For the text-containing cell, return its midpoint in (X, Y) coordinate format. 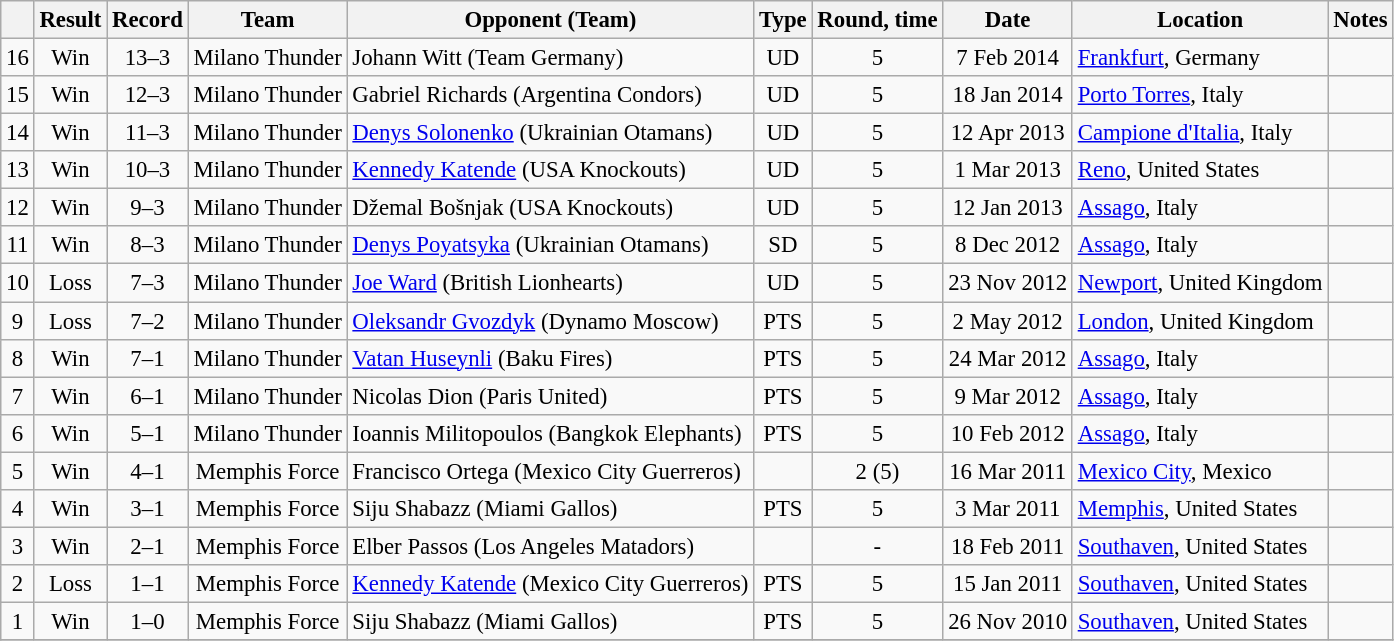
7–2 (148, 321)
15 (18, 95)
3 (18, 546)
Ioannis Militopoulos (Bangkok Elephants) (550, 433)
Location (1200, 20)
Round, time (878, 20)
15 Jan 2011 (1008, 584)
7 (18, 396)
7–3 (148, 283)
Memphis, United States (1200, 509)
16 Mar 2011 (1008, 471)
8–3 (148, 245)
1–0 (148, 621)
Type (783, 20)
3–1 (148, 509)
Mexico City, Mexico (1200, 471)
26 Nov 2010 (1008, 621)
Notes (1360, 20)
8 Dec 2012 (1008, 245)
Frankfurt, Germany (1200, 58)
10 (18, 283)
Opponent (Team) (550, 20)
Kennedy Katende (Mexico City Guerreros) (550, 584)
Result (70, 20)
1 Mar 2013 (1008, 170)
Newport, United Kingdom (1200, 283)
12 Jan 2013 (1008, 208)
11 (18, 245)
Campione d'Italia, Italy (1200, 133)
14 (18, 133)
8 (18, 358)
London, United Kingdom (1200, 321)
9 (18, 321)
13–3 (148, 58)
9 Mar 2012 (1008, 396)
Record (148, 20)
18 Feb 2011 (1008, 546)
2 May 2012 (1008, 321)
Vatan Huseynli (Baku Fires) (550, 358)
Johann Witt (Team Germany) (550, 58)
6 (18, 433)
12–3 (148, 95)
Džemal Bošnjak (USA Knockouts) (550, 208)
10 Feb 2012 (1008, 433)
7 Feb 2014 (1008, 58)
Oleksandr Gvozdyk (Dynamo Moscow) (550, 321)
18 Jan 2014 (1008, 95)
16 (18, 58)
12 Apr 2013 (1008, 133)
- (878, 546)
Porto Torres, Italy (1200, 95)
12 (18, 208)
Gabriel Richards (Argentina Condors) (550, 95)
5–1 (148, 433)
6–1 (148, 396)
10–3 (148, 170)
Denys Solonenko (Ukrainian Otamans) (550, 133)
Reno, United States (1200, 170)
9–3 (148, 208)
7–1 (148, 358)
2–1 (148, 546)
Joe Ward (British Lionhearts) (550, 283)
Kennedy Katende (USA Knockouts) (550, 170)
Elber Passos (Los Angeles Matadors) (550, 546)
24 Mar 2012 (1008, 358)
Francisco Ortega (Mexico City Guerreros) (550, 471)
11–3 (148, 133)
1–1 (148, 584)
SD (783, 245)
23 Nov 2012 (1008, 283)
2 (5) (878, 471)
2 (18, 584)
13 (18, 170)
1 (18, 621)
Team (268, 20)
Denys Poyatsyka (Ukrainian Otamans) (550, 245)
4–1 (148, 471)
Nicolas Dion (Paris United) (550, 396)
3 Mar 2011 (1008, 509)
4 (18, 509)
Date (1008, 20)
